Search for the cell housing the specified text and yield its [x, y] center coordinate. 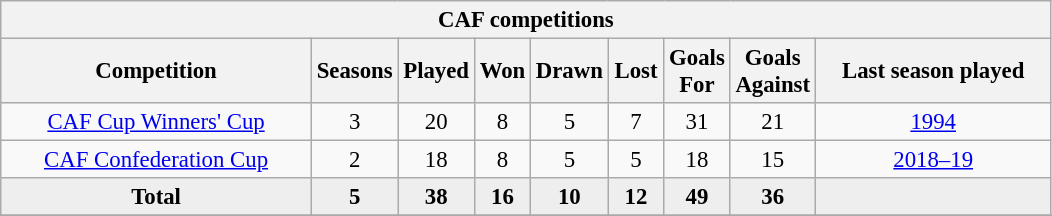
2018–19 [933, 160]
Drawn [570, 72]
Won [502, 72]
15 [772, 160]
31 [697, 122]
2 [354, 160]
49 [697, 197]
Goals For [697, 72]
CAF competitions [526, 20]
Lost [636, 72]
7 [636, 122]
16 [502, 197]
Last season played [933, 72]
1994 [933, 122]
36 [772, 197]
12 [636, 197]
Goals Against [772, 72]
21 [772, 122]
Total [156, 197]
Competition [156, 72]
10 [570, 197]
Played [436, 72]
3 [354, 122]
CAF Confederation Cup [156, 160]
38 [436, 197]
Seasons [354, 72]
20 [436, 122]
CAF Cup Winners' Cup [156, 122]
